Pinpoint the cell where the given text exists, returning its (X, Y) midpoint coordinate. 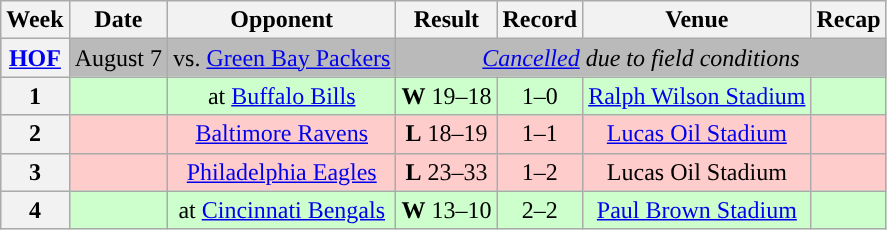
HOF (35, 58)
W 13–10 (446, 210)
1–2 (540, 172)
Cancelled due to field conditions (641, 58)
3 (35, 172)
Week (35, 20)
Ralph Wilson Stadium (697, 96)
Date (118, 20)
Result (446, 20)
Paul Brown Stadium (697, 210)
Venue (697, 20)
1–0 (540, 96)
2 (35, 134)
August 7 (118, 58)
W 19–18 (446, 96)
Opponent (282, 20)
at Cincinnati Bengals (282, 210)
at Buffalo Bills (282, 96)
Philadelphia Eagles (282, 172)
2–2 (540, 210)
1 (35, 96)
vs. Green Bay Packers (282, 58)
1–1 (540, 134)
4 (35, 210)
Recap (848, 20)
L 23–33 (446, 172)
Record (540, 20)
Baltimore Ravens (282, 134)
L 18–19 (446, 134)
